Provide the [x, y] coordinate of the cell's center where the given text is located.  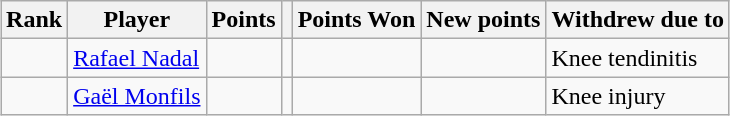
Points [244, 20]
New points [484, 20]
Player [137, 20]
Gaël Monfils [137, 96]
Knee injury [638, 96]
Rafael Nadal [137, 58]
Withdrew due to [638, 20]
Points Won [356, 20]
Rank [34, 20]
Knee tendinitis [638, 58]
